For the text-containing cell, return its midpoint in (X, Y) coordinate format. 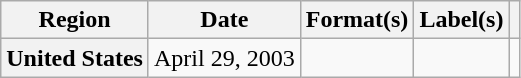
United States (75, 58)
April 29, 2003 (224, 58)
Date (224, 20)
Region (75, 20)
Label(s) (462, 20)
Format(s) (357, 20)
